Determine the [x, y] coordinate at the center of the cell enclosing the given text.  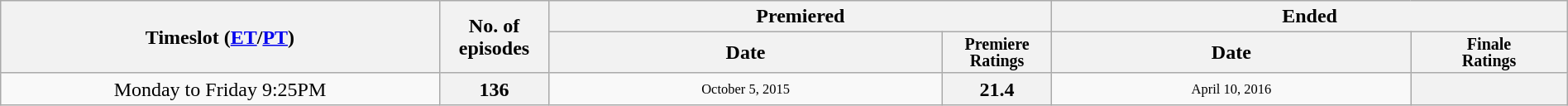
FinaleRatings [1489, 53]
October 5, 2015 [746, 89]
Timeslot (ET/PT) [220, 37]
No. ofepisodes [495, 37]
April 10, 2016 [1231, 89]
Monday to Friday 9:25PM [220, 89]
21.4 [997, 89]
Ended [1310, 17]
Premiered [801, 17]
136 [495, 89]
PremiereRatings [997, 53]
